Scan for the cell matching the given text and deliver its (x, y) coordinate at center. 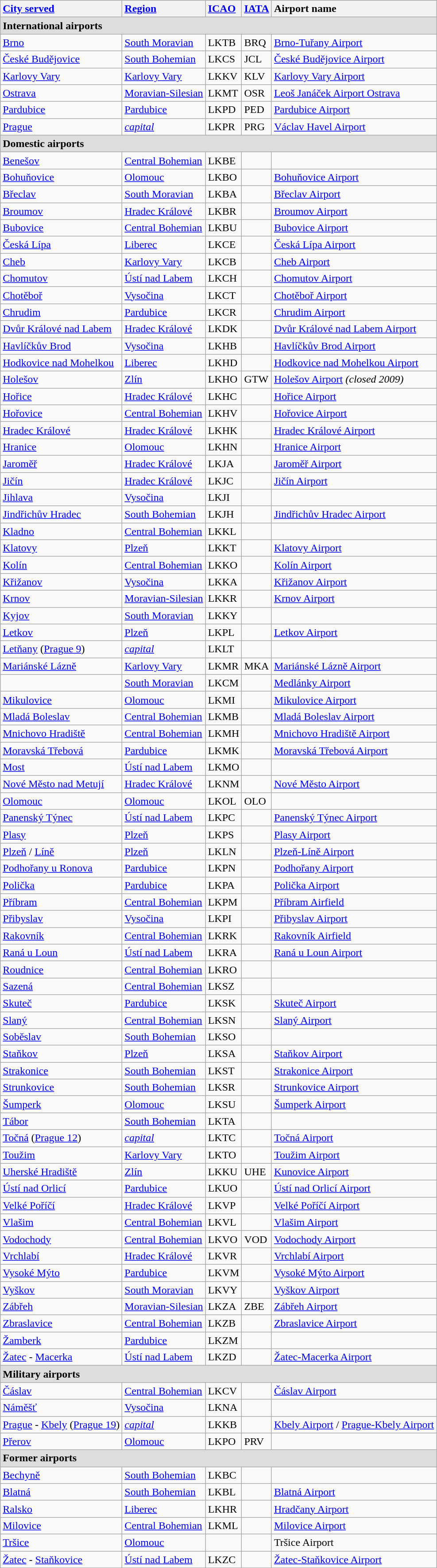
PRG (257, 127)
PED (257, 110)
LKZM (224, 1340)
LKMT (224, 93)
Ostrava (61, 93)
Cheb Airport (354, 262)
Ústí nad Orlicí Airport (354, 1189)
LKZA (224, 1307)
Uherské Hradiště (61, 1172)
Chomutov (61, 279)
Military airports (219, 1374)
Čáslav (61, 1391)
LKBU (224, 228)
LKBC (224, 1475)
Strunkovice (61, 1088)
LKJA (224, 464)
Jaroměř (61, 464)
Hradec Králové Airport (354, 430)
Kolín (61, 565)
Toužim (61, 1155)
LKMO (224, 767)
Čáslav Airport (354, 1391)
Hranice Airport (354, 447)
Točná Airport (354, 1138)
City served (61, 9)
Kladno (61, 531)
LKVL (224, 1222)
Vysoké Mýto Airport (354, 1273)
LKDK (224, 329)
Vyškov (61, 1290)
Strakonice Airport (354, 1071)
Slaný Airport (354, 1020)
Hradčany Airport (354, 1509)
LKSR (224, 1088)
Plasy (61, 835)
Blatná Airport (354, 1492)
Mikulovice (61, 700)
Bohuňovice Airport (354, 177)
Česká Lípa (61, 245)
Příbram (61, 902)
LKZC (224, 1559)
Plzeň-Líně Airport (354, 852)
Vyškov Airport (354, 1290)
LKHR (224, 1509)
Podhořany u Ronova (61, 868)
Břeclav (61, 194)
ICAO (224, 9)
Polička (61, 885)
LKPC (224, 818)
Former airports (219, 1458)
LKPD (224, 110)
Brno-Tuřany Airport (354, 43)
Holešov (61, 379)
Strunkovice Airport (354, 1088)
Kunovice Airport (354, 1172)
Zbraslavice Airport (354, 1324)
Zábřeh Airport (354, 1307)
Hodkovice nad Mohelkou (61, 363)
LKCV (224, 1391)
LKPI (224, 919)
LKRK (224, 936)
LKBO (224, 177)
Hořovice (61, 413)
LKJC (224, 480)
Žatec-Macerka Airport (354, 1357)
Plasy Airport (354, 835)
LKKA (224, 582)
Raná u Loun Airport (354, 952)
Plzeň / Líně (61, 852)
LKLN (224, 852)
ZBE (257, 1307)
LKKT (224, 548)
KLV (257, 76)
Žatec - Macerka (61, 1357)
VOD (257, 1239)
Přibyslav Airport (354, 919)
International airports (219, 26)
LKPM (224, 902)
Skuteč (61, 1003)
Nové Město Airport (354, 784)
LKMR (224, 666)
LKSA (224, 1054)
Podhořany Airport (354, 868)
Holešov Airport (closed 2009) (354, 379)
Václav Havel Airport (354, 127)
LKCM (224, 683)
Jičín Airport (354, 480)
Panenský Týnec (61, 818)
LKPA (224, 885)
Moravská Třebová Airport (354, 751)
LKCB (224, 262)
Žatec-Staňkovice Airport (354, 1559)
Hranice (61, 447)
Roudnice (61, 969)
LKTA (224, 1121)
Chrudim Airport (354, 312)
Mikulovice Airport (354, 700)
Sazená (61, 986)
Zbraslavice (61, 1324)
LKSN (224, 1020)
LKVP (224, 1205)
Šumperk (61, 1104)
Jičín (61, 480)
Vrchlabí Airport (354, 1256)
Toužim Airport (354, 1155)
LKNM (224, 784)
Broumov Airport (354, 211)
OSR (257, 93)
Bubovice Airport (354, 228)
Prague (61, 127)
Karlovy Vary Airport (354, 76)
Letňany (Prague 9) (61, 649)
LKJH (224, 515)
Brno (61, 43)
Chrudim (61, 312)
Točná (Prague 12) (61, 1138)
LKHD (224, 363)
Broumov (61, 211)
LKHK (224, 430)
LKPO (224, 1441)
LKOL (224, 801)
LKPL (224, 632)
Skuteč Airport (354, 1003)
Medlánky Airport (354, 683)
Mnichovo Hradiště (61, 733)
Břeclav Airport (354, 194)
LKKY (224, 616)
LKSO (224, 1037)
Havlíčkův Brod Airport (354, 346)
Jindřichův Hradec (61, 515)
Klatovy Airport (354, 548)
Přibyslav (61, 919)
MKA (257, 666)
Mariánské Lázně Airport (354, 666)
LKHV (224, 413)
Blatná (61, 1492)
Vlašim Airport (354, 1222)
Dvůr Králové nad Labem Airport (354, 329)
Mladá Boleslav (61, 716)
Soběslav (61, 1037)
Kolín Airport (354, 565)
LKVY (224, 1290)
Moravská Třebová (61, 751)
LKTC (224, 1138)
Milovice Airport (354, 1525)
Rakovník Airfield (354, 936)
Krnov (61, 599)
LKKO (224, 565)
LKCS (224, 59)
Chotěboř (61, 295)
Region (164, 9)
LKBA (224, 194)
Kyjov (61, 616)
Velké Poříčí Airport (354, 1205)
Most (61, 767)
Dvůr Králové nad Labem (61, 329)
Ústí nad Orlicí (61, 1189)
Žamberk (61, 1340)
LKMI (224, 700)
LKHC (224, 396)
Tršice Airport (354, 1542)
LKSU (224, 1104)
LKSK (224, 1003)
Rakovník (61, 936)
Náměšť (61, 1408)
České Budějovice Airport (354, 59)
Vlašim (61, 1222)
Vrchlabí (61, 1256)
Nové Město nad Metují (61, 784)
LKSZ (224, 986)
Airport name (354, 9)
OLO (257, 801)
IATA (257, 9)
Česká Lípa Airport (354, 245)
LKPR (224, 127)
Kbely Airport / Prague-Kbely Airport (354, 1425)
České Budějovice (61, 59)
LKMH (224, 733)
Vodochody Airport (354, 1239)
Ralsko (61, 1509)
Jaroměř Airport (354, 464)
Jihlava (61, 498)
LKHO (224, 379)
Jindřichův Hradec Airport (354, 515)
Milovice (61, 1525)
Mladá Boleslav Airport (354, 716)
LKRO (224, 969)
LKMK (224, 751)
LKCR (224, 312)
Bechyně (61, 1475)
LKVM (224, 1273)
LKVR (224, 1256)
Tábor (61, 1121)
Chomutov Airport (354, 279)
LKMB (224, 716)
Hořice (61, 396)
Hodkovice nad Mohelkou Airport (354, 363)
LKNA (224, 1408)
LKKL (224, 531)
LKBE (224, 160)
LKJI (224, 498)
LKHN (224, 447)
Šumperk Airport (354, 1104)
Zábřeh (61, 1307)
Prague - Kbely (Prague 19) (61, 1425)
Hořovice Airport (354, 413)
Mnichovo Hradiště Airport (354, 733)
LKZB (224, 1324)
LKCH (224, 279)
LKKB (224, 1425)
LKML (224, 1525)
Panenský Týnec Airport (354, 818)
Mariánské Lázně (61, 666)
Leoš Janáček Airport Ostrava (354, 93)
Slaný (61, 1020)
LKCE (224, 245)
Pardubice Airport (354, 110)
Křižanov (61, 582)
Velké Poříčí (61, 1205)
Vysoké Mýto (61, 1273)
Strakonice (61, 1071)
LKKU (224, 1172)
Hořice Airport (354, 396)
Letkov Airport (354, 632)
LKTO (224, 1155)
LKTB (224, 43)
BRQ (257, 43)
Benešov (61, 160)
LKPS (224, 835)
LKPN (224, 868)
Příbram Airfield (354, 902)
Havlíčkův Brod (61, 346)
Vodochody (61, 1239)
LKST (224, 1071)
LKHB (224, 346)
JCL (257, 59)
Staňkov Airport (354, 1054)
LKRA (224, 952)
Staňkov (61, 1054)
Bubovice (61, 228)
LKBR (224, 211)
Polička Airport (354, 885)
LKKR (224, 599)
LKLT (224, 649)
LKKV (224, 76)
Krnov Airport (354, 599)
Domestic airports (219, 143)
LKCT (224, 295)
LKZD (224, 1357)
Tršice (61, 1542)
Bohuňovice (61, 177)
PRV (257, 1441)
LKVO (224, 1239)
LKBL (224, 1492)
Raná u Loun (61, 952)
LKUO (224, 1189)
Cheb (61, 262)
UHE (257, 1172)
Letkov (61, 632)
Křižanov Airport (354, 582)
Přerov (61, 1441)
GTW (257, 379)
Klatovy (61, 548)
Chotěboř Airport (354, 295)
Žatec - Staňkovice (61, 1559)
